Pinpoint the cell where the given text exists, returning its (X, Y) midpoint coordinate. 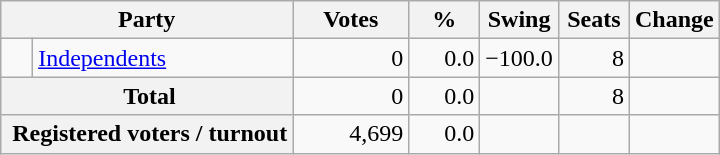
Seats (594, 20)
Independents (163, 58)
Swing (520, 20)
% (444, 20)
Party (147, 20)
4,699 (351, 134)
Change (674, 20)
Votes (351, 20)
Total (147, 96)
Registered voters / turnout (147, 134)
−100.0 (520, 58)
